Find where the given text appears and provide that cell's center as (x, y) coordinate. 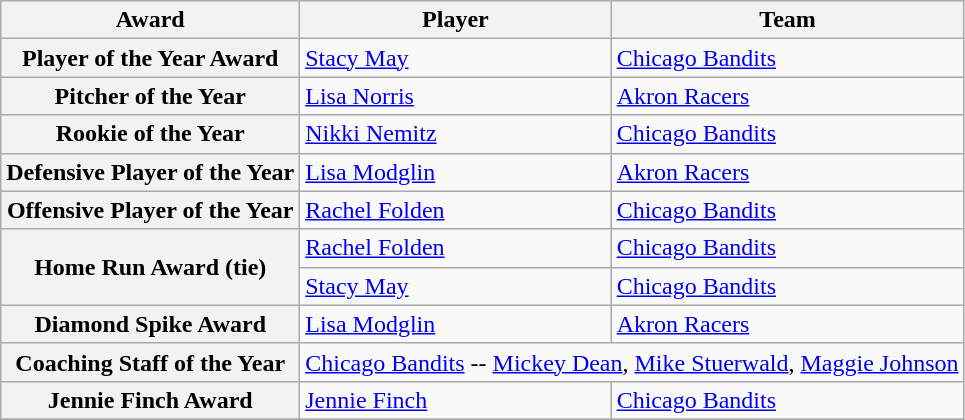
Player (456, 20)
Lisa Norris (456, 96)
Player of the Year Award (150, 58)
Chicago Bandits -- Mickey Dean, Mike Stuerwald, Maggie Johnson (632, 362)
Jennie Finch (456, 400)
Team (788, 20)
Pitcher of the Year (150, 96)
Award (150, 20)
Nikki Nemitz (456, 134)
Offensive Player of the Year (150, 210)
Diamond Spike Award (150, 324)
Home Run Award (tie) (150, 267)
Rookie of the Year (150, 134)
Jennie Finch Award (150, 400)
Defensive Player of the Year (150, 172)
Coaching Staff of the Year (150, 362)
